Extract the (X, Y) coordinate from the center of the cell holding the provided text.  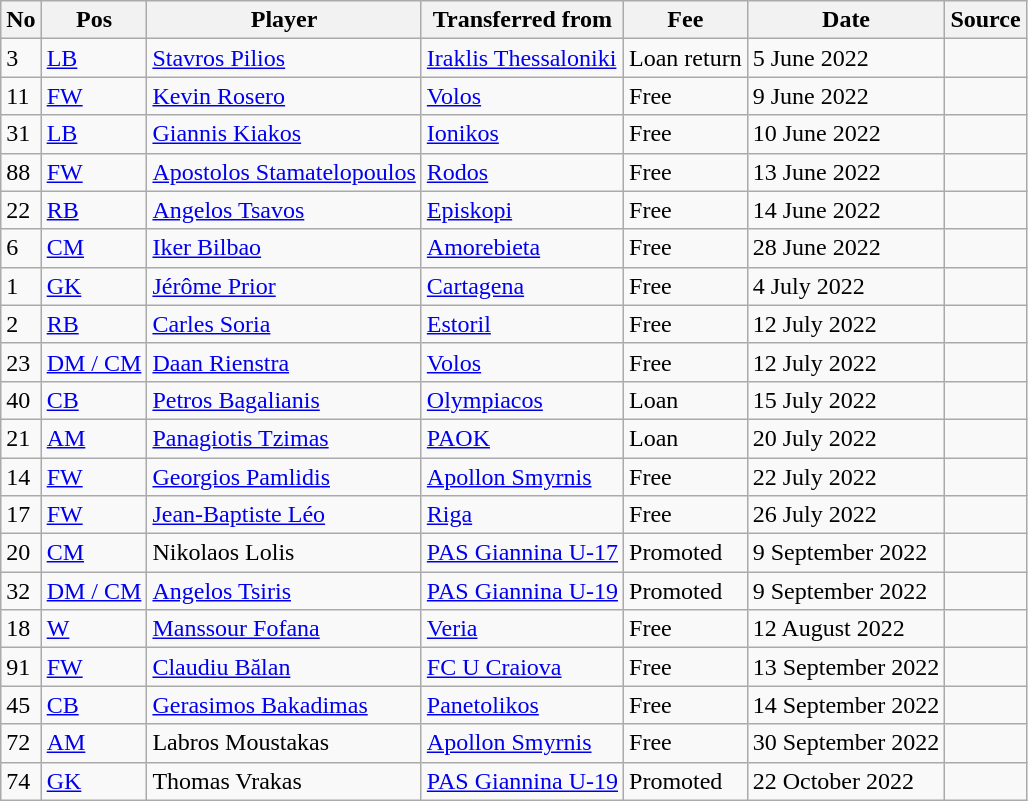
20 July 2022 (846, 438)
PAS Giannina U-17 (522, 553)
31 (21, 134)
Riga (522, 515)
14 September 2022 (846, 705)
Iraklis Thessaloniki (522, 58)
88 (21, 172)
Labros Moustakas (284, 743)
Jérôme Prior (284, 286)
5 June 2022 (846, 58)
Olympiacos (522, 400)
Veria (522, 629)
Stavros Pilios (284, 58)
Panagiotis Tzimas (284, 438)
Angelos Tsavos (284, 210)
10 June 2022 (846, 134)
Pos (94, 20)
Rodos (522, 172)
74 (21, 781)
17 (21, 515)
22 October 2022 (846, 781)
14 (21, 477)
13 September 2022 (846, 667)
2 (21, 324)
Giannis Kiakos (284, 134)
Daan Rienstra (284, 362)
Ionikos (522, 134)
No (21, 20)
Episkopi (522, 210)
20 (21, 553)
Amorebieta (522, 248)
Jean-Baptiste Léo (284, 515)
1 (21, 286)
Kevin Rosero (284, 96)
Angelos Tsiris (284, 591)
Apostolos Stamatelopoulos (284, 172)
Nikolaos Lolis (284, 553)
23 (21, 362)
Claudiu Bălan (284, 667)
Player (284, 20)
Loan return (686, 58)
22 July 2022 (846, 477)
Iker Bilbao (284, 248)
18 (21, 629)
Thomas Vrakas (284, 781)
4 July 2022 (846, 286)
40 (21, 400)
6 (21, 248)
12 August 2022 (846, 629)
Petros Bagalianis (284, 400)
Source (986, 20)
Carles Soria (284, 324)
Georgios Pamlidis (284, 477)
W (94, 629)
Panetolikos (522, 705)
PAOK (522, 438)
FC U Craiova (522, 667)
Estoril (522, 324)
26 July 2022 (846, 515)
11 (21, 96)
9 June 2022 (846, 96)
14 June 2022 (846, 210)
Cartagena (522, 286)
28 June 2022 (846, 248)
72 (21, 743)
Fee (686, 20)
32 (21, 591)
91 (21, 667)
22 (21, 210)
13 June 2022 (846, 172)
Gerasimos Bakadimas (284, 705)
Manssour Fofana (284, 629)
Date (846, 20)
15 July 2022 (846, 400)
3 (21, 58)
30 September 2022 (846, 743)
45 (21, 705)
Transferred from (522, 20)
21 (21, 438)
